Locate the cell with the specified text and output its [X, Y] center coordinate. 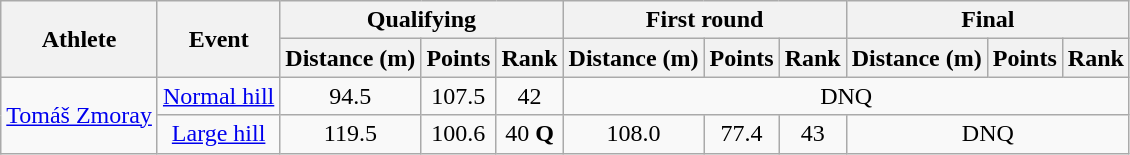
100.6 [458, 134]
108.0 [634, 134]
Tomáš Zmoray [80, 115]
Normal hill [218, 96]
Athlete [80, 39]
Final [988, 20]
119.5 [350, 134]
Qualifying [422, 20]
Event [218, 39]
94.5 [350, 96]
Large hill [218, 134]
First round [704, 20]
42 [530, 96]
77.4 [742, 134]
40 Q [530, 134]
107.5 [458, 96]
43 [812, 134]
